Return the [x, y] coordinate for the center point of the cell that contains the specified text.  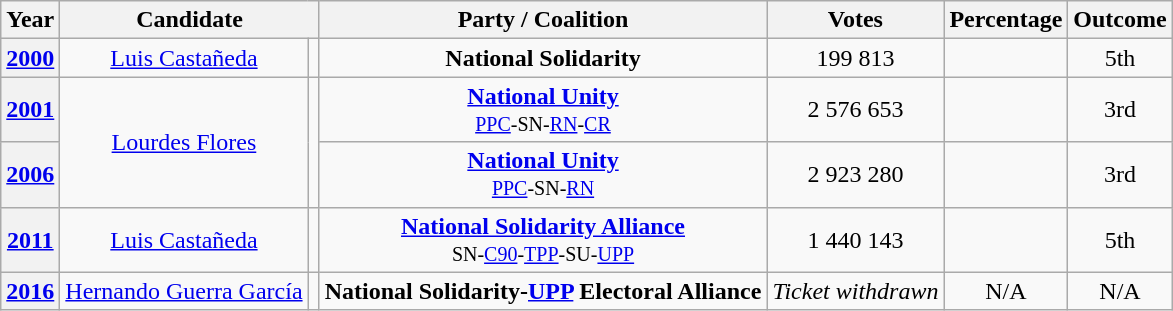
Votes [856, 20]
2000 [30, 58]
Lourdes Flores [184, 142]
2 923 280 [856, 174]
National Solidarity [543, 58]
2011 [30, 240]
Candidate [190, 20]
National UnityPPC-SN-RN [543, 174]
National Solidarity-UPP Electoral Alliance [543, 291]
1 440 143 [856, 240]
2 576 653 [856, 110]
Party / Coalition [543, 20]
2016 [30, 291]
Hernando Guerra García [184, 291]
Percentage [1006, 20]
2001 [30, 110]
199 813 [856, 58]
Ticket withdrawn [856, 291]
Year [30, 20]
2006 [30, 174]
Outcome [1120, 20]
National Solidarity AllianceSN-C90-TPP-SU-UPP [543, 240]
National UnityPPC-SN-RN-CR [543, 110]
